For the text-containing cell, return its midpoint in (X, Y) coordinate format. 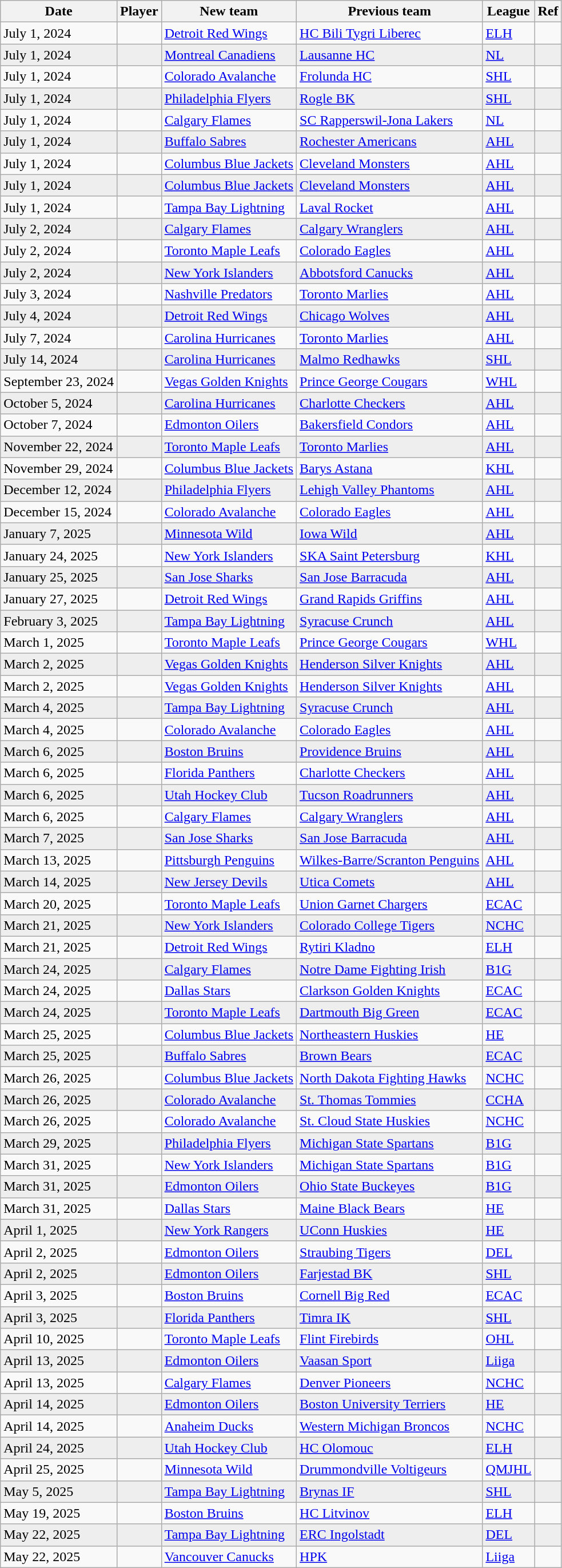
Laval Rocket (390, 207)
SC Rapperswil-Jona Lakers (390, 120)
March 14, 2025 (59, 882)
New Jersey Devils (229, 882)
Timra IK (390, 1317)
January 27, 2025 (59, 599)
Chicago Wolves (390, 316)
July 7, 2024 (59, 338)
Flint Firebirds (390, 1339)
Utica Comets (390, 882)
St. Thomas Tommies (390, 1100)
Previous team (390, 11)
July 3, 2024 (59, 295)
Drummondville Voltigeurs (390, 1470)
March 20, 2025 (59, 904)
QMJHL (509, 1470)
Boston University Terriers (390, 1404)
April 25, 2025 (59, 1470)
Malmo Redhawks (390, 360)
December 12, 2024 (59, 490)
New team (229, 11)
UConn Huskies (390, 1230)
Anaheim Ducks (229, 1426)
Brynas IF (390, 1491)
October 7, 2024 (59, 425)
March 7, 2025 (59, 838)
Rochester Americans (390, 142)
January 25, 2025 (59, 577)
January 7, 2025 (59, 534)
March 13, 2025 (59, 860)
New York Rangers (229, 1230)
April 1, 2025 (59, 1230)
July 4, 2024 (59, 316)
Rogle BK (390, 98)
St. Cloud State Huskies (390, 1121)
November 29, 2024 (59, 468)
Pittsburgh Penguins (229, 860)
HPK (390, 1557)
Montreal Canadiens (229, 55)
May 19, 2025 (59, 1513)
Barys Astana (390, 468)
Clarkson Golden Knights (390, 991)
Denver Pioneers (390, 1383)
Vancouver Canucks (229, 1557)
HC Litvinov (390, 1513)
SKA Saint Petersburg (390, 555)
Bakersfield Condors (390, 425)
Union Garnet Chargers (390, 904)
April 10, 2025 (59, 1339)
Brown Bears (390, 1056)
March 29, 2025 (59, 1143)
Western Michigan Broncos (390, 1426)
Ref (548, 11)
Iowa Wild (390, 534)
HC Olomouc (390, 1448)
Rytiri Kladno (390, 947)
Wilkes-Barre/Scranton Penguins (390, 860)
OHL (509, 1339)
November 22, 2024 (59, 447)
Abbotsford Canucks (390, 273)
January 24, 2025 (59, 555)
HC Bili Tygri Liberec (390, 33)
Lehigh Valley Phantoms (390, 490)
Farjestad BK (390, 1273)
Straubing Tigers (390, 1252)
July 14, 2024 (59, 360)
Frolunda HC (390, 77)
March 1, 2025 (59, 643)
Maine Black Bears (390, 1208)
Player (139, 11)
Cornell Big Red (390, 1295)
Vaasan Sport (390, 1361)
Colorado College Tigers (390, 925)
Notre Dame Fighting Irish (390, 969)
Providence Bruins (390, 751)
September 23, 2024 (59, 381)
Dartmouth Big Green (390, 1013)
Nashville Predators (229, 295)
Northeastern Huskies (390, 1034)
April 24, 2025 (59, 1448)
May 5, 2025 (59, 1491)
October 5, 2024 (59, 403)
Date (59, 11)
ERC Ingolstadt (390, 1535)
Grand Rapids Griffins (390, 599)
League (509, 11)
Tucson Roadrunners (390, 795)
February 3, 2025 (59, 620)
Lausanne HC (390, 55)
CCHA (509, 1100)
December 15, 2024 (59, 512)
Ohio State Buckeyes (390, 1187)
North Dakota Fighting Hawks (390, 1078)
